Identify which cell holds the provided text, then report its [x, y] central coordinate. 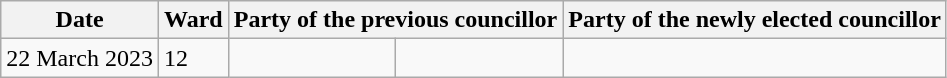
Date [80, 20]
22 March 2023 [80, 58]
Ward [193, 20]
Party of the newly elected councillor [755, 20]
Party of the previous councillor [396, 20]
12 [193, 58]
